Return [X, Y] of the center of cell containing provided text 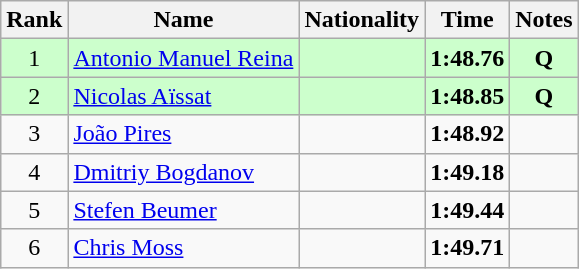
3 [34, 134]
Nationality [362, 20]
Chris Moss [184, 248]
6 [34, 248]
1:49.44 [468, 210]
João Pires [184, 134]
Notes [544, 20]
5 [34, 210]
1:48.85 [468, 96]
Name [184, 20]
1:49.71 [468, 248]
Stefen Beumer [184, 210]
Nicolas Aïssat [184, 96]
Time [468, 20]
4 [34, 172]
Rank [34, 20]
Dmitriy Bogdanov [184, 172]
Antonio Manuel Reina [184, 58]
1:49.18 [468, 172]
1:48.76 [468, 58]
1 [34, 58]
1:48.92 [468, 134]
2 [34, 96]
